Return [x, y] of the center of cell containing provided text 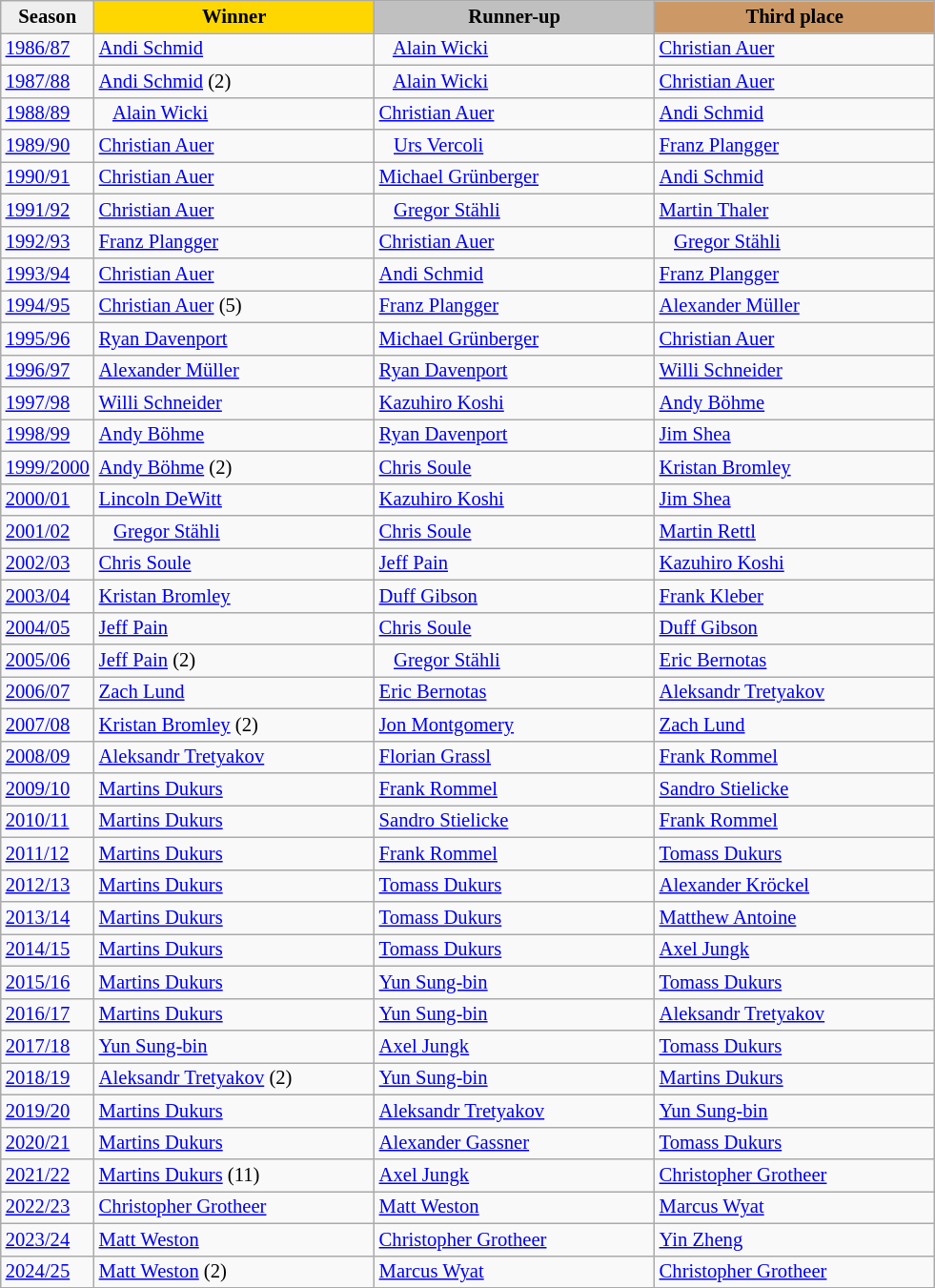
2012/13 [48, 886]
2002/03 [48, 563]
Frank Kleber [795, 596]
1997/98 [48, 403]
2020/21 [48, 1143]
Andi Schmid (2) [234, 81]
2011/12 [48, 853]
2014/15 [48, 950]
Alexander Kröckel [795, 886]
2013/14 [48, 918]
2010/11 [48, 821]
2017/18 [48, 1046]
Lincoln DeWitt [234, 500]
2015/16 [48, 982]
Season [48, 16]
2000/01 [48, 500]
2024/25 [48, 1272]
2023/24 [48, 1239]
1998/99 [48, 435]
Matthew Antoine [795, 918]
2022/23 [48, 1207]
Martin Thaler [795, 210]
2005/06 [48, 661]
Matt Weston (2) [234, 1272]
Alexander Gassner [515, 1143]
Christian Auer (5) [234, 306]
Third place [795, 16]
1995/96 [48, 338]
Andy Böhme (2) [234, 467]
Jon Montgomery [515, 725]
2001/02 [48, 531]
1994/95 [48, 306]
Jeff Pain (2) [234, 661]
2018/19 [48, 1078]
Kristan Bromley (2) [234, 725]
2016/17 [48, 1014]
1987/88 [48, 81]
Martins Dukurs (11) [234, 1176]
1999/2000 [48, 467]
2004/05 [48, 628]
1990/91 [48, 177]
2006/07 [48, 692]
2019/20 [48, 1111]
2003/04 [48, 596]
Runner-up [515, 16]
Winner [234, 16]
Martin Rettl [795, 531]
2007/08 [48, 725]
Florian Grassl [515, 757]
1986/87 [48, 49]
1996/97 [48, 371]
Aleksandr Tretyakov (2) [234, 1078]
1991/92 [48, 210]
1989/90 [48, 146]
1993/94 [48, 274]
2021/22 [48, 1176]
Urs Vercoli [515, 146]
1988/89 [48, 113]
2008/09 [48, 757]
Yin Zheng [795, 1239]
1992/93 [48, 242]
2009/10 [48, 788]
